From the cell containing the given text, extract its center point as (x, y) coordinate. 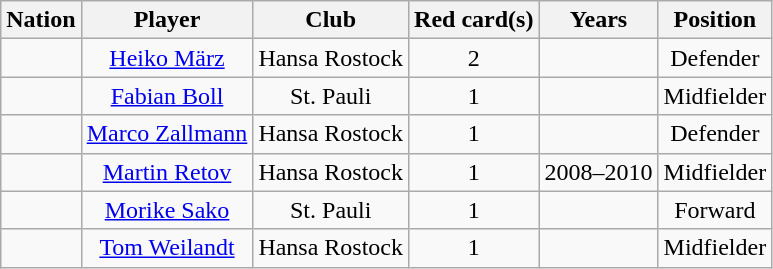
Position (715, 20)
Red card(s) (474, 20)
Heiko März (167, 58)
Forward (715, 210)
2 (474, 58)
Martin Retov (167, 172)
Marco Zallmann (167, 134)
Morike Sako (167, 210)
2008–2010 (598, 172)
Player (167, 20)
Nation (41, 20)
Club (331, 20)
Fabian Boll (167, 96)
Years (598, 20)
Tom Weilandt (167, 248)
